Extract the [X, Y] coordinate from the center of the cell holding the provided text.  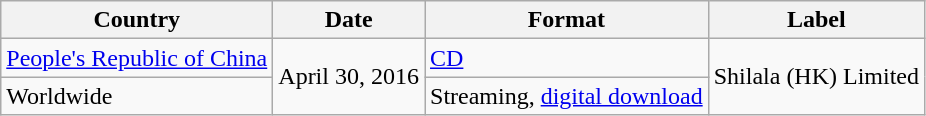
Country [137, 20]
People's Republic of China [137, 58]
April 30, 2016 [349, 77]
Date [349, 20]
Shilala (HK) Limited [816, 77]
CD [566, 58]
Label [816, 20]
Streaming, digital download [566, 96]
Worldwide [137, 96]
Format [566, 20]
